Output the (X, Y) coordinate of the center of the cell containing the given text.  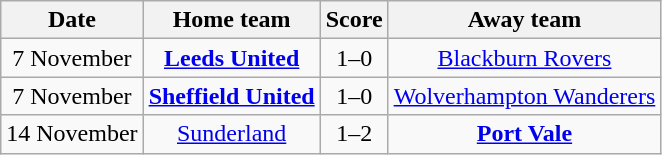
Wolverhampton Wanderers (524, 96)
Score (354, 20)
Port Vale (524, 134)
Away team (524, 20)
1–2 (354, 134)
Sunderland (232, 134)
14 November (72, 134)
Sheffield United (232, 96)
Date (72, 20)
Blackburn Rovers (524, 58)
Leeds United (232, 58)
Home team (232, 20)
